Detect which cell encompasses the target text, then output its [X, Y] center coordinate. 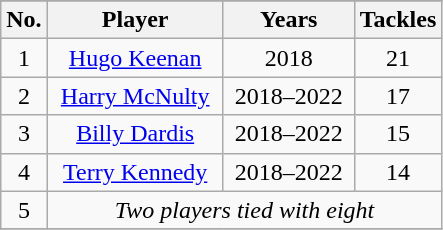
Two players tied with eight [244, 210]
1 [24, 58]
Billy Dardis [135, 134]
2018 [288, 58]
4 [24, 172]
21 [398, 58]
2 [24, 96]
3 [24, 134]
Hugo Keenan [135, 58]
Tackles [398, 20]
14 [398, 172]
15 [398, 134]
17 [398, 96]
Years [288, 20]
Terry Kennedy [135, 172]
5 [24, 210]
No. [24, 20]
Player [135, 20]
Harry McNulty [135, 96]
